Pinpoint the cell where the given text exists, returning its (x, y) midpoint coordinate. 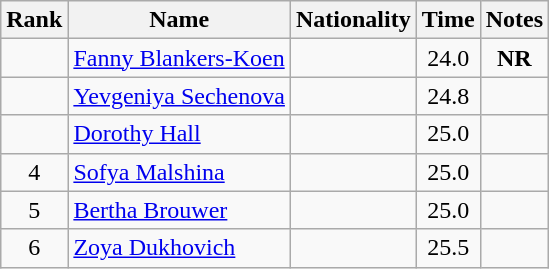
NR (514, 58)
Fanny Blankers-Koen (180, 58)
Notes (514, 20)
4 (34, 172)
25.5 (448, 248)
Rank (34, 20)
6 (34, 248)
24.0 (448, 58)
Nationality (353, 20)
5 (34, 210)
Yevgeniya Sechenova (180, 96)
Sofya Malshina (180, 172)
Name (180, 20)
Time (448, 20)
Dorothy Hall (180, 134)
24.8 (448, 96)
Bertha Brouwer (180, 210)
Zoya Dukhovich (180, 248)
